Search for the cell housing the specified text and yield its [x, y] center coordinate. 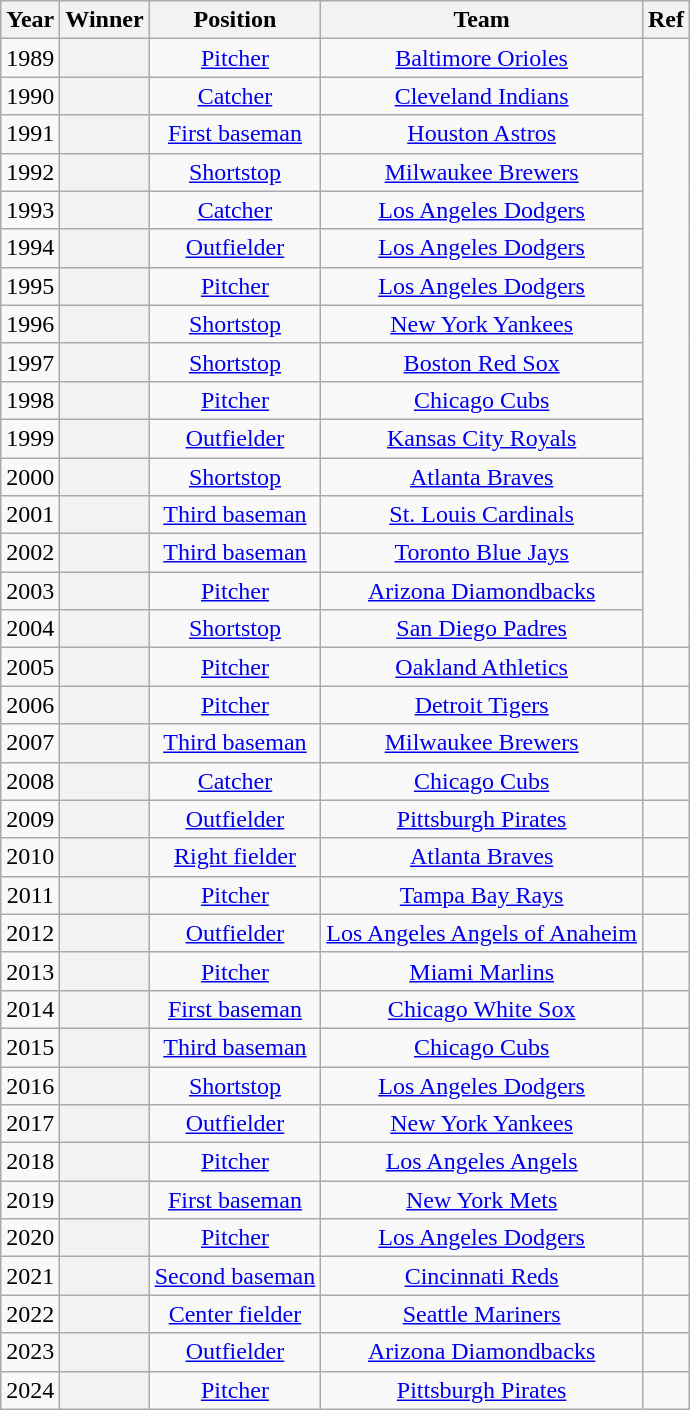
New York Mets [482, 1200]
Center fielder [235, 1314]
2008 [30, 781]
2024 [30, 1390]
San Diego Padres [482, 629]
Cleveland Indians [482, 96]
2022 [30, 1314]
2014 [30, 1009]
1989 [30, 58]
2019 [30, 1200]
2021 [30, 1276]
Los Angeles Angels [482, 1162]
St. Louis Cardinals [482, 515]
2016 [30, 1085]
Oakland Athletics [482, 667]
2013 [30, 971]
2002 [30, 553]
1991 [30, 134]
Toronto Blue Jays [482, 553]
Chicago White Sox [482, 1009]
1996 [30, 324]
2003 [30, 591]
Position [235, 20]
Seattle Mariners [482, 1314]
1990 [30, 96]
1998 [30, 400]
1994 [30, 248]
2020 [30, 1238]
1997 [30, 362]
2015 [30, 1047]
Tampa Bay Rays [482, 895]
Houston Astros [482, 134]
Winner [104, 20]
2011 [30, 895]
1993 [30, 210]
2007 [30, 743]
Second baseman [235, 1276]
2018 [30, 1162]
2017 [30, 1124]
Ref [666, 20]
2009 [30, 819]
1999 [30, 438]
Miami Marlins [482, 971]
2012 [30, 933]
Cincinnati Reds [482, 1276]
1992 [30, 172]
2005 [30, 667]
Boston Red Sox [482, 362]
Baltimore Orioles [482, 58]
2001 [30, 515]
2000 [30, 477]
2010 [30, 857]
1995 [30, 286]
2004 [30, 629]
Detroit Tigers [482, 705]
Los Angeles Angels of Anaheim [482, 933]
Right fielder [235, 857]
Kansas City Royals [482, 438]
2006 [30, 705]
Year [30, 20]
Team [482, 20]
2023 [30, 1352]
